Extract the [x, y] coordinate from the center of the cell holding the provided text.  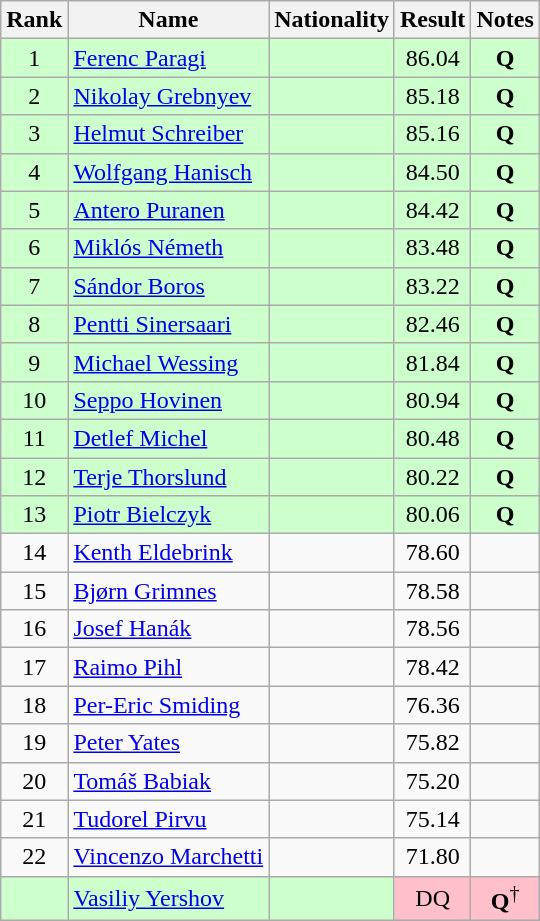
84.42 [432, 210]
75.82 [432, 743]
18 [34, 705]
Q† [505, 898]
11 [34, 438]
75.14 [432, 819]
84.50 [432, 172]
Notes [505, 20]
Rank [34, 20]
Nikolay Grebnyev [168, 96]
Terje Thorslund [168, 477]
Helmut Schreiber [168, 134]
3 [34, 134]
Wolfgang Hanisch [168, 172]
2 [34, 96]
80.48 [432, 438]
76.36 [432, 705]
Peter Yates [168, 743]
Tudorel Pirvu [168, 819]
Raimo Pihl [168, 667]
Michael Wessing [168, 362]
16 [34, 629]
80.22 [432, 477]
6 [34, 248]
Bjørn Grimnes [168, 591]
Piotr Bielczyk [168, 515]
Seppo Hovinen [168, 400]
86.04 [432, 58]
Per-Eric Smiding [168, 705]
22 [34, 857]
81.84 [432, 362]
78.42 [432, 667]
15 [34, 591]
Nationality [332, 20]
19 [34, 743]
21 [34, 819]
Miklós Németh [168, 248]
78.60 [432, 553]
80.94 [432, 400]
13 [34, 515]
Vincenzo Marchetti [168, 857]
5 [34, 210]
83.48 [432, 248]
85.16 [432, 134]
Pentti Sinersaari [168, 324]
Vasiliy Yershov [168, 898]
Name [168, 20]
Antero Puranen [168, 210]
Kenth Eldebrink [168, 553]
20 [34, 781]
7 [34, 286]
9 [34, 362]
Result [432, 20]
4 [34, 172]
80.06 [432, 515]
Detlef Michel [168, 438]
DQ [432, 898]
8 [34, 324]
78.56 [432, 629]
Ferenc Paragi [168, 58]
71.80 [432, 857]
Josef Hanák [168, 629]
85.18 [432, 96]
10 [34, 400]
1 [34, 58]
Tomáš Babiak [168, 781]
83.22 [432, 286]
78.58 [432, 591]
82.46 [432, 324]
14 [34, 553]
12 [34, 477]
75.20 [432, 781]
17 [34, 667]
Sándor Boros [168, 286]
